Scan for the cell matching the given text and deliver its (x, y) coordinate at center. 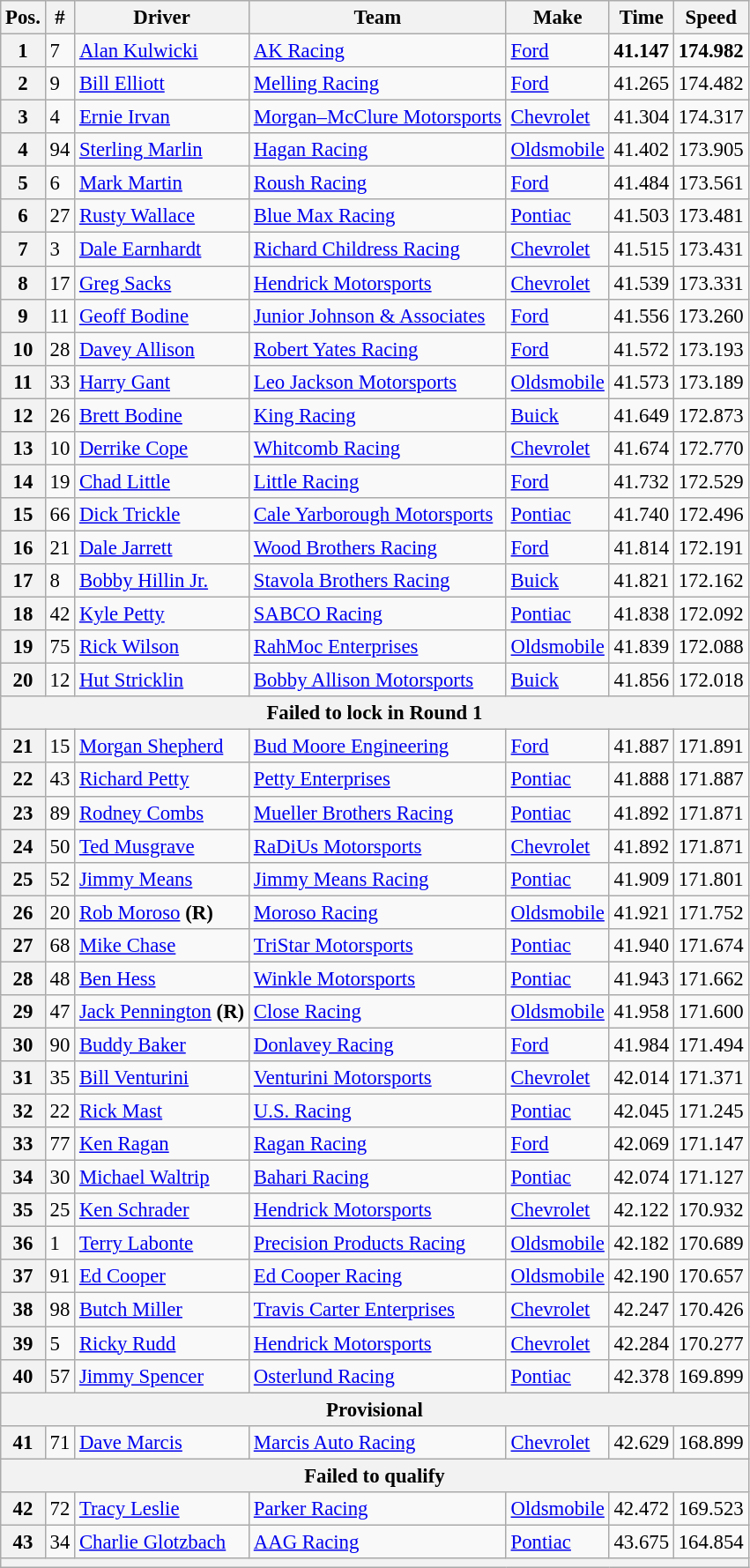
Stavola Brothers Racing (377, 581)
42.629 (642, 1442)
42.074 (642, 1178)
2 (23, 84)
24 (23, 846)
Butch Miller (162, 1310)
Ted Musgrave (162, 846)
Ed Cooper Racing (377, 1277)
42.284 (642, 1343)
172.496 (710, 515)
16 (23, 547)
41.556 (642, 316)
171.662 (710, 978)
Rick Mast (162, 1111)
Harry Gant (162, 382)
171.887 (710, 780)
170.689 (710, 1244)
41.484 (642, 183)
Roush Racing (377, 183)
173.481 (710, 216)
Team (377, 18)
31 (23, 1078)
Dale Earnhardt (162, 249)
Terry Labonte (162, 1244)
71 (60, 1442)
41.940 (642, 946)
169.523 (710, 1509)
170.932 (710, 1210)
173.905 (710, 150)
171.147 (710, 1144)
Dick Trickle (162, 515)
42.378 (642, 1376)
Robert Yates Racing (377, 349)
48 (60, 978)
Time (642, 18)
Mueller Brothers Racing (377, 813)
173.331 (710, 283)
Mike Chase (162, 946)
41.732 (642, 481)
42.014 (642, 1078)
174.982 (710, 51)
173.561 (710, 183)
172.162 (710, 581)
172.770 (710, 449)
Make (557, 18)
Jack Pennington (R) (162, 1012)
43.675 (642, 1542)
Provisional (375, 1409)
Parker Racing (377, 1509)
Petty Enterprises (377, 780)
173.431 (710, 249)
89 (60, 813)
171.127 (710, 1178)
Winkle Motorsports (377, 978)
Kyle Petty (162, 614)
Moroso Racing (377, 912)
72 (60, 1509)
36 (23, 1244)
168.899 (710, 1442)
Ragan Racing (377, 1144)
41.515 (642, 249)
Derrike Cope (162, 449)
Rodney Combs (162, 813)
AAG Racing (377, 1542)
41.147 (642, 51)
37 (23, 1277)
Ben Hess (162, 978)
41.304 (642, 117)
41.572 (642, 349)
14 (23, 481)
Bahari Racing (377, 1178)
42.472 (642, 1509)
Leo Jackson Motorsports (377, 382)
Pos. (23, 18)
13 (23, 449)
Wood Brothers Racing (377, 547)
94 (60, 150)
Brett Bodine (162, 415)
U.S. Racing (377, 1111)
Chad Little (162, 481)
Alan Kulwicki (162, 51)
57 (60, 1376)
41.814 (642, 547)
Venturini Motorsports (377, 1078)
47 (60, 1012)
Failed to lock in Round 1 (375, 713)
AK Racing (377, 51)
18 (23, 614)
Speed (710, 18)
Ken Ragan (162, 1144)
172.873 (710, 415)
29 (23, 1012)
41.887 (642, 747)
172.092 (710, 614)
Rick Wilson (162, 647)
Bill Elliott (162, 84)
91 (60, 1277)
Bobby Hillin Jr. (162, 581)
41.839 (642, 647)
Bobby Allison Motorsports (377, 680)
173.189 (710, 382)
Hagan Racing (377, 150)
Driver (162, 18)
Greg Sacks (162, 283)
Travis Carter Enterprises (377, 1310)
173.193 (710, 349)
Jimmy Spencer (162, 1376)
172.018 (710, 680)
90 (60, 1044)
Bill Venturini (162, 1078)
Ricky Rudd (162, 1343)
Cale Yarborough Motorsports (377, 515)
42.122 (642, 1210)
171.752 (710, 912)
169.899 (710, 1376)
41.921 (642, 912)
Mark Martin (162, 183)
RaDiUs Motorsports (377, 846)
41.943 (642, 978)
Ken Schrader (162, 1210)
41.888 (642, 780)
Michael Waltrip (162, 1178)
RahMoc Enterprises (377, 647)
42.069 (642, 1144)
Geoff Bodine (162, 316)
41.740 (642, 515)
42.045 (642, 1111)
68 (60, 946)
42.247 (642, 1310)
Morgan Shepherd (162, 747)
174.317 (710, 117)
41.958 (642, 1012)
41.984 (642, 1044)
Osterlund Racing (377, 1376)
Blue Max Racing (377, 216)
171.494 (710, 1044)
Failed to qualify (375, 1475)
SABCO Racing (377, 614)
Precision Products Racing (377, 1244)
Jimmy Means Racing (377, 879)
Ed Cooper (162, 1277)
Junior Johnson & Associates (377, 316)
Davey Allison (162, 349)
Little Racing (377, 481)
41.503 (642, 216)
Richard Petty (162, 780)
42.182 (642, 1244)
66 (60, 515)
75 (60, 647)
42.190 (642, 1277)
172.191 (710, 547)
41 (23, 1442)
Dave Marcis (162, 1442)
41.539 (642, 283)
77 (60, 1144)
171.674 (710, 946)
Marcis Auto Racing (377, 1442)
Melling Racing (377, 84)
Rusty Wallace (162, 216)
Tracy Leslie (162, 1509)
41.402 (642, 150)
164.854 (710, 1542)
# (60, 18)
50 (60, 846)
32 (23, 1111)
TriStar Motorsports (377, 946)
172.529 (710, 481)
170.657 (710, 1277)
172.088 (710, 647)
98 (60, 1310)
Buddy Baker (162, 1044)
173.260 (710, 316)
King Racing (377, 415)
40 (23, 1376)
Dale Jarrett (162, 547)
Close Racing (377, 1012)
52 (60, 879)
Charlie Glotzbach (162, 1542)
Rob Moroso (R) (162, 912)
171.891 (710, 747)
41.573 (642, 382)
170.277 (710, 1343)
Sterling Marlin (162, 150)
41.856 (642, 680)
Bud Moore Engineering (377, 747)
Hut Stricklin (162, 680)
41.821 (642, 581)
41.838 (642, 614)
41.265 (642, 84)
171.371 (710, 1078)
Donlavey Racing (377, 1044)
Morgan–McClure Motorsports (377, 117)
170.426 (710, 1310)
23 (23, 813)
38 (23, 1310)
174.482 (710, 84)
41.674 (642, 449)
171.600 (710, 1012)
171.801 (710, 879)
41.909 (642, 879)
Richard Childress Racing (377, 249)
171.245 (710, 1111)
Whitcomb Racing (377, 449)
39 (23, 1343)
41.649 (642, 415)
Ernie Irvan (162, 117)
Jimmy Means (162, 879)
